Output the [X, Y] coordinate of the center of the cell containing the given text.  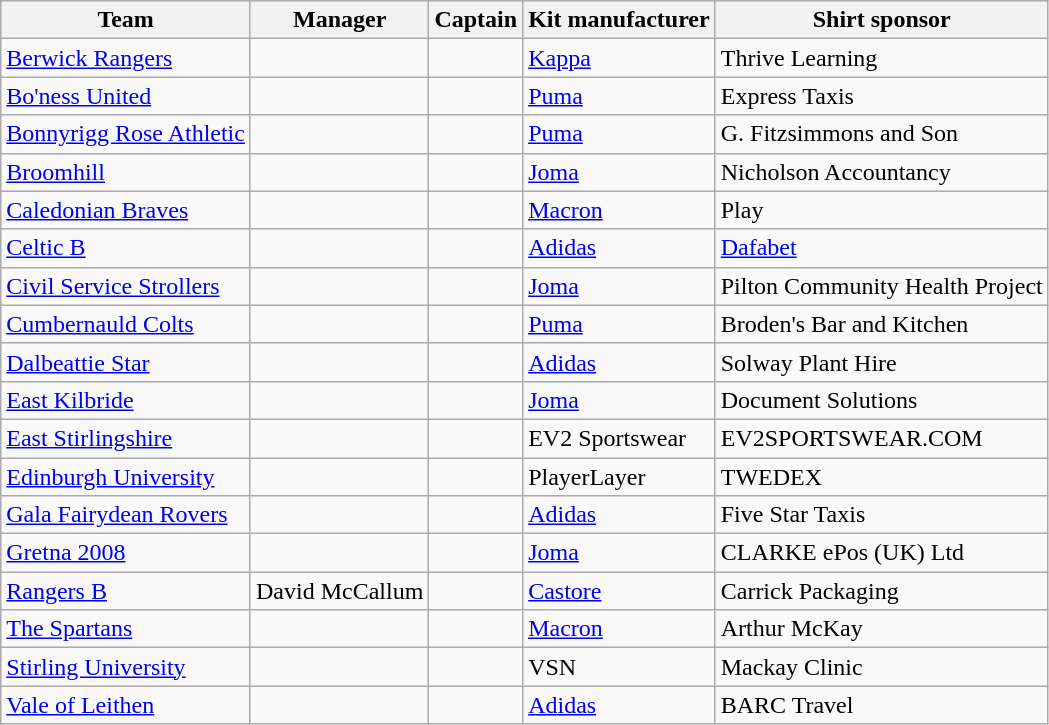
Manager [339, 20]
Civil Service Strollers [126, 286]
TWEDEX [882, 477]
Gretna 2008 [126, 553]
BARC Travel [882, 705]
Nicholson Accountancy [882, 172]
East Stirlingshire [126, 438]
Berwick Rangers [126, 58]
Solway Plant Hire [882, 362]
Gala Fairydean Rovers [126, 515]
Broden's Bar and Kitchen [882, 324]
Arthur McKay [882, 629]
Vale of Leithen [126, 705]
EV2 Sportswear [620, 438]
Stirling University [126, 667]
Edinburgh University [126, 477]
Bo'ness United [126, 96]
Five Star Taxis [882, 515]
Bonnyrigg Rose Athletic [126, 134]
Pilton Community Health Project [882, 286]
Dafabet [882, 248]
G. Fitzsimmons and Son [882, 134]
Dalbeattie Star [126, 362]
The Spartans [126, 629]
EV2SPORTSWEAR.COM [882, 438]
PlayerLayer [620, 477]
Carrick Packaging [882, 591]
Shirt sponsor [882, 20]
Rangers B [126, 591]
Cumbernauld Colts [126, 324]
East Kilbride [126, 400]
Express Taxis [882, 96]
Castore [620, 591]
Play [882, 210]
Celtic B [126, 248]
VSN [620, 667]
Document Solutions [882, 400]
Kappa [620, 58]
CLARKE ePos (UK) Ltd [882, 553]
Caledonian Braves [126, 210]
Captain [476, 20]
David McCallum [339, 591]
Kit manufacturer [620, 20]
Broomhill [126, 172]
Mackay Clinic [882, 667]
Thrive Learning [882, 58]
Team [126, 20]
